Determine the [x, y] coordinate at the center of the cell enclosing the given text.  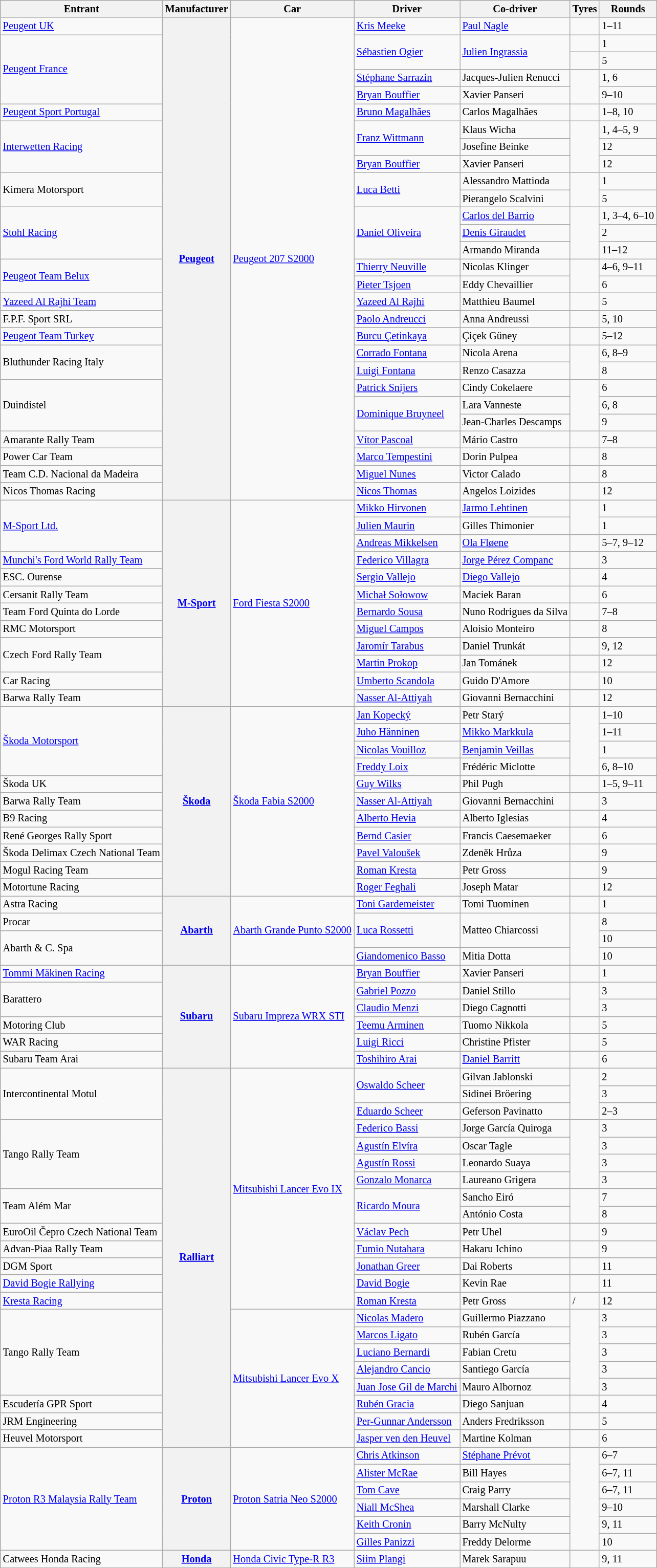
Duindistel [82, 405]
Daniel Oliveira [407, 232]
Paul Nagle [515, 26]
Miguel Campos [407, 629]
6, 8–9 [628, 353]
Kresta Racing [82, 1301]
11–12 [628, 250]
Escudería GPR Sport [82, 1404]
Astra Racing [82, 904]
Jan Kopecký [407, 715]
Gilvan Jablonski [515, 1077]
JRM Engineering [82, 1421]
M-Sport [196, 603]
Dominique Bruyneel [407, 413]
Tuomo Nikkola [515, 1025]
Advan-Piaa Rally Team [82, 1249]
Çiçek Güney [515, 336]
Juan Jose Gil de Marchi [407, 1387]
Peugeot France [82, 70]
Abarth [196, 930]
Team Ford Quinta do Lorde [82, 612]
Jarmo Lehtinen [515, 508]
/ [585, 1301]
Guido D'Amore [515, 681]
Pavel Valoušek [407, 853]
Subaru Team Arai [82, 1059]
Rounds [628, 9]
Mauro Albornoz [515, 1387]
Federico Villagra [407, 560]
Carlos del Barrio [515, 215]
Hakaru Ichino [515, 1249]
Tomi Tuominen [515, 904]
Claudio Menzi [407, 1008]
Peugeot 207 S2000 [293, 258]
Teemu Arminen [407, 1025]
Toni Gardemeister [407, 904]
Pieter Tsjoen [407, 285]
Yazeed Al Rajhi Team [82, 301]
Amarante Rally Team [82, 440]
Tom Cave [407, 1490]
Nicolas Vouilloz [407, 750]
António Costa [515, 1214]
Carlos Magalhães [515, 112]
René Georges Rally Sport [82, 836]
Manufacturer [196, 9]
Cersanit Rally Team [82, 595]
Eduardo Scheer [407, 1111]
Renzo Casazza [515, 371]
Marek Sarapuu [515, 1559]
Peugeot Team Belux [82, 275]
5–12 [628, 336]
Guillermo Piazzano [515, 1318]
Keith Cronin [407, 1525]
Luigi Ricci [407, 1042]
Santiego García [515, 1369]
Pierangelo Scalvini [515, 199]
Intercontinental Motul [82, 1094]
9, 12 [628, 646]
Martin Prokop [407, 663]
Car Racing [82, 681]
Procar [82, 922]
Mikko Markkula [515, 732]
Agustín Elvíra [407, 1146]
Gabriel Pozzo [407, 991]
Matthieu Baumel [515, 301]
Corrado Fontana [407, 353]
Motortune Racing [82, 887]
Subaru [196, 1016]
David Bogie Rallying [82, 1283]
Kris Meeke [407, 26]
Heuvel Motorsport [82, 1439]
Laureano Grigera [515, 1180]
Niall McShea [407, 1507]
Marcos Ligato [407, 1335]
Daniel Stillo [515, 991]
Bill Hayes [515, 1473]
Czech Ford Rally Team [82, 655]
Federico Bassi [407, 1128]
Jacques-Julien Renucci [515, 78]
Angelos Loizides [515, 491]
Craig Parry [515, 1490]
Giandomenico Basso [407, 956]
Peugeot Sport Portugal [82, 112]
Chris Atkinson [407, 1455]
6–7 [628, 1455]
Francis Caesemaeker [515, 836]
Marco Tempestini [407, 456]
Team Além Mar [82, 1206]
Škoda Delimax Czech National Team [82, 853]
Anna Andreussi [515, 319]
Driver [407, 9]
Peugeot Team Turkey [82, 336]
Mitsubishi Lancer Evo IX [293, 1188]
Gilles Thimonier [515, 526]
Umberto Scandola [407, 681]
2–3 [628, 1111]
Alejandro Cancio [407, 1369]
Nuno Rodrigues da Silva [515, 612]
Zdeněk Hrůza [515, 853]
Daniel Barritt [515, 1059]
Sergio Vallejo [407, 577]
DGM Sport [82, 1266]
Nicola Arena [515, 353]
Thierry Neuville [407, 267]
Aloisio Monteiro [515, 629]
Klaus Wicha [515, 129]
Joseph Matar [515, 887]
Mitia Dotta [515, 956]
Miguel Nunes [407, 474]
Alessandro Mattioda [515, 181]
Abarth Grande Punto S2000 [293, 930]
1, 4–5, 9 [628, 129]
Maciek Baran [515, 595]
Gonzalo Monarca [407, 1180]
B9 Racing [82, 818]
Nicos Thomas [407, 491]
Sancho Eiró [515, 1197]
Benjamin Veillas [515, 750]
Siim Plangi [407, 1559]
Team C.D. Nacional da Madeira [82, 474]
Marshall Clarke [515, 1507]
Denis Giraudet [515, 233]
Michał Sołowow [407, 595]
Kimera Motorsport [82, 189]
Dai Roberts [515, 1266]
Andreas Mikkelsen [407, 543]
Oscar Tagle [515, 1146]
Juho Hänninen [407, 732]
Barattero [82, 999]
Freddy Delorme [515, 1542]
Per-Gunnar Andersson [407, 1421]
6, 8 [628, 405]
Jaromír Tarabus [407, 646]
Roger Feghali [407, 887]
Stohl Racing [82, 232]
Martine Kolman [515, 1439]
Proton [196, 1498]
Burcu Çetinkaya [407, 336]
Subaru Impreza WRX STI [293, 1016]
ESC. Ourense [82, 577]
Sidinei Bröering [515, 1094]
Jorge García Quiroga [515, 1128]
Christine Pfister [515, 1042]
1, 3–4, 6–10 [628, 215]
Petr Starý [515, 715]
Tommi Mäkinen Racing [82, 973]
Mogul Racing Team [82, 870]
Peugeot UK [82, 26]
M-Sport Ltd. [82, 525]
Diego Vallejo [515, 577]
Lara Vanneste [515, 405]
Motoring Club [82, 1025]
Oswaldo Scheer [407, 1085]
Škoda [196, 801]
Nicolas Madero [407, 1318]
Julien Ingrassia [515, 52]
Jonathan Greer [407, 1266]
Ricardo Moura [407, 1206]
Bernardo Sousa [407, 612]
Diego Cagnotti [515, 1008]
Jasper ven den Heuvel [407, 1439]
Mário Castro [515, 440]
Car [293, 9]
Honda [196, 1559]
1–8, 10 [628, 112]
Leonardo Suaya [515, 1163]
Alister McRae [407, 1473]
1–10 [628, 715]
Kevin Rae [515, 1283]
Mikko Hirvonen [407, 508]
Petr Uhel [515, 1232]
Bluthunder Racing Italy [82, 361]
7 [628, 1197]
5–7, 9–12 [628, 543]
Rubén García [515, 1335]
Luciano Bernardi [407, 1353]
Fumio Nutahara [407, 1249]
Cindy Cokelaere [515, 388]
Mitsubishi Lancer Evo X [293, 1378]
Peugeot [196, 258]
Daniel Trunkát [515, 646]
Victor Calado [515, 474]
Ola Fløene [515, 543]
Yazeed Al Rajhi [407, 301]
Munchi's Ford World Rally Team [82, 560]
Guy Wilks [407, 784]
Entrant [82, 9]
1, 6 [628, 78]
Alberto Iglesias [515, 818]
Luca Betti [407, 189]
Škoda Motorsport [82, 741]
Freddy Loix [407, 767]
Josefine Beinke [515, 147]
Nicolas Klinger [515, 267]
Abarth & C. Spa [82, 948]
David Bogie [407, 1283]
Julien Maurin [407, 526]
RMC Motorsport [82, 629]
Proton Satria Neo S2000 [293, 1498]
Tyres [585, 9]
Paolo Andreucci [407, 319]
Jorge Pérez Companc [515, 560]
Stéphane Sarrazin [407, 78]
Eddy Chevaillier [515, 285]
Ralliart [196, 1257]
Bruno Magalhães [407, 112]
Co-driver [515, 9]
Interwetten Racing [82, 146]
WAR Racing [82, 1042]
Anders Fredriksson [515, 1421]
Frédéric Miclotte [515, 767]
Jan Tománek [515, 663]
Diego Sanjuan [515, 1404]
Vítor Pascoal [407, 440]
Agustín Rossi [407, 1163]
Luca Rossetti [407, 930]
5, 10 [628, 319]
Ford Fiesta S2000 [293, 603]
4–6, 9–11 [628, 267]
Fabian Cretu [515, 1353]
Václav Pech [407, 1232]
F.P.F. Sport SRL [82, 319]
Franz Wittmann [407, 138]
Jean-Charles Descamps [515, 422]
Dorin Pulpea [515, 456]
Nicos Thomas Racing [82, 491]
Gilles Panizzi [407, 1542]
Alberto Hevia [407, 818]
Patrick Snijers [407, 388]
Proton R3 Malaysia Rally Team [82, 1498]
Geferson Pavinatto [515, 1111]
Sébastien Ogier [407, 52]
Power Car Team [82, 456]
Honda Civic Type-R R3 [293, 1559]
Barry McNulty [515, 1525]
Škoda UK [82, 784]
Škoda Fabia S2000 [293, 801]
Rubén Gracia [407, 1404]
6, 8–10 [628, 767]
Toshihiro Arai [407, 1059]
Catwees Honda Racing [82, 1559]
EuroOil Čepro Czech National Team [82, 1232]
Armando Miranda [515, 250]
Luigi Fontana [407, 371]
Matteo Chiarcossi [515, 930]
Stéphane Prévot [515, 1455]
Bernd Casier [407, 836]
Phil Pugh [515, 784]
1–5, 9–11 [628, 784]
